Capture the cell that displays the provided text and extract its [x, y] central coordinate. 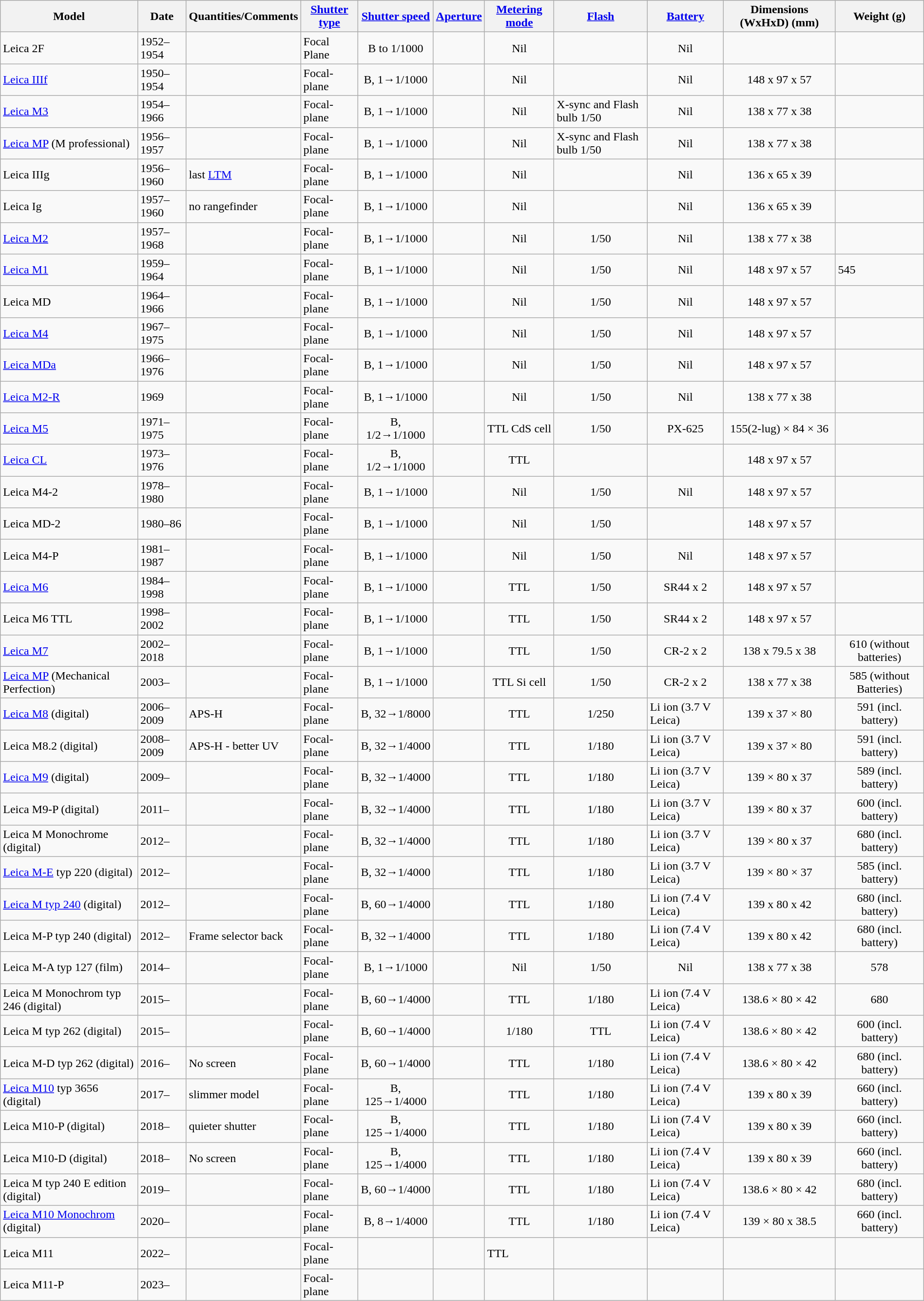
Leica M9 (digital) [69, 777]
no rangefinder [244, 207]
2002–2018 [162, 650]
Quantities/Comments [244, 17]
Leica MP (Mechanical Perfection) [69, 682]
680 [879, 999]
610 (without batteries) [879, 650]
PX-625 [685, 429]
1956–1957 [162, 143]
585 (incl. battery) [879, 873]
Leica M4-P [69, 556]
Leica MD [69, 301]
1950–1954 [162, 80]
Focal Plane [329, 48]
2014– [162, 968]
Leica M8 (digital) [69, 714]
1969 [162, 397]
Leica M6 [69, 587]
2020– [162, 1222]
Leica M2 [69, 238]
2009– [162, 777]
TTL CdS cell [519, 429]
2003– [162, 682]
Leica IIIf [69, 80]
Leica M10 Monochrom (digital) [69, 1222]
Leica M4 [69, 333]
1981–1987 [162, 556]
Weight (g) [879, 17]
Leica Ig [69, 207]
Leica M3 [69, 111]
155(2-lug) × 84 × 36 [779, 429]
Leica M1 [69, 270]
Flash [600, 17]
TTL Si cell [519, 682]
Leica CL [69, 460]
APS-H [244, 714]
B, 8→1/4000 [396, 1222]
2019– [162, 1189]
quieter shutter [244, 1126]
Leica M typ 240 E edition (digital) [69, 1189]
Leica M-D typ 262 (digital) [69, 1063]
Leica IIIg [69, 175]
B, 32→1/8000 [396, 714]
578 [879, 968]
1956–1960 [162, 175]
1998–2002 [162, 619]
545 [879, 270]
Leica M-A typ 127 (film) [69, 968]
Leica M-P typ 240 (digital) [69, 936]
Leica M9-P (digital) [69, 809]
Leica M11 [69, 1253]
APS-H - better UV [244, 746]
Leica M4-2 [69, 492]
139 × 80 × 37 [779, 873]
Leica M7 [69, 650]
2023– [162, 1285]
B to 1/1000 [396, 48]
Leica M11-P [69, 1285]
Leica M2-R [69, 397]
1980–86 [162, 524]
Leica 2F [69, 48]
1971–1975 [162, 429]
Leica M6 TTL [69, 619]
589 (incl. battery) [879, 777]
Leica M10 typ 3656 (digital) [69, 1095]
1954–1966 [162, 111]
Leica M typ 240 (digital) [69, 904]
Leica M-E typ 220 (digital) [69, 873]
Model [69, 17]
Leica M Monochrom typ 246 (digital) [69, 999]
Leica M5 [69, 429]
Leica MDa [69, 365]
last LTM [244, 175]
Battery [685, 17]
Leica MD-2 [69, 524]
Leica M8.2 (digital) [69, 746]
Leica MP (M professional) [69, 143]
2022– [162, 1253]
138 x 79.5 x 38 [779, 650]
1967–1975 [162, 333]
2006–2009 [162, 714]
Leica M10-P (digital) [69, 1126]
Date [162, 17]
Shutter type [329, 17]
Metering mode [519, 17]
Leica M10-D (digital) [69, 1158]
139 × 80 x 38.5 [779, 1222]
Leica M Monochrome (digital) [69, 840]
1966–1976 [162, 365]
slimmer model [244, 1095]
2017– [162, 1095]
Shutter speed [396, 17]
1957–1968 [162, 238]
Frame selector back [244, 936]
1952–1954 [162, 48]
2016– [162, 1063]
585 (without Batteries) [879, 682]
1973–1976 [162, 460]
2011– [162, 809]
1959–1964 [162, 270]
1/250 [600, 714]
Leica M typ 262 (digital) [69, 1031]
2008–2009 [162, 746]
Aperture [459, 17]
Dimensions (WxHxD) (mm) [779, 17]
1984–1998 [162, 587]
1964–1966 [162, 301]
1978–1980 [162, 492]
1957–1960 [162, 207]
